From the cell containing the given text, extract its center point as (X, Y) coordinate. 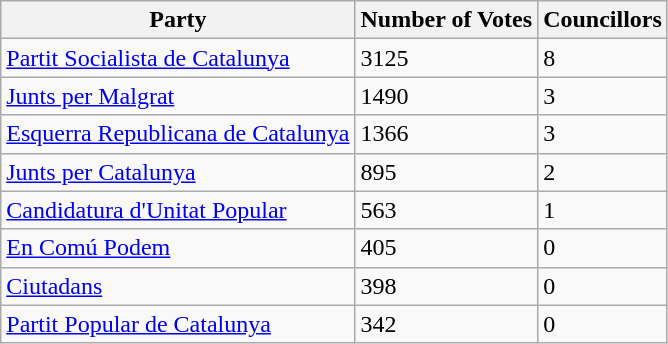
342 (446, 324)
405 (446, 248)
8 (603, 58)
1366 (446, 134)
3125 (446, 58)
Party (178, 20)
Number of Votes (446, 20)
398 (446, 286)
Candidatura d'Unitat Popular (178, 210)
1 (603, 210)
Esquerra Republicana de Catalunya (178, 134)
Partit Popular de Catalunya (178, 324)
1490 (446, 96)
2 (603, 172)
Junts per Catalunya (178, 172)
Councillors (603, 20)
En Comú Podem (178, 248)
563 (446, 210)
Partit Socialista de Catalunya (178, 58)
895 (446, 172)
Junts per Malgrat (178, 96)
Ciutadans (178, 286)
